Extract the [x, y] coordinate from the center of the cell holding the provided text.  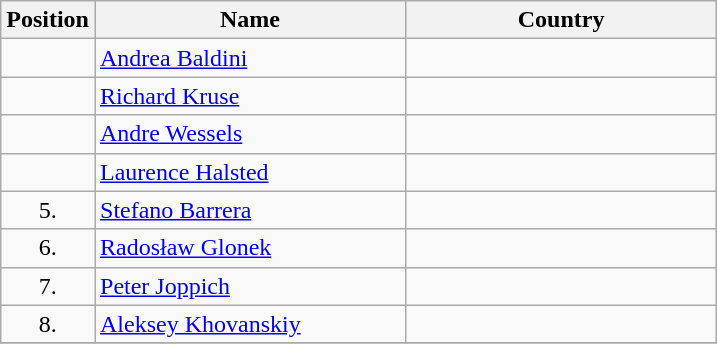
8. [48, 324]
Peter Joppich [250, 286]
Andrea Baldini [250, 58]
Name [250, 20]
6. [48, 248]
Laurence Halsted [250, 172]
5. [48, 210]
Aleksey Khovanskiy [250, 324]
Andre Wessels [250, 134]
Stefano Barrera [250, 210]
Position [48, 20]
Country [562, 20]
Richard Kruse [250, 96]
Radosław Glonek [250, 248]
7. [48, 286]
